Determine the (X, Y) coordinate at the center of the cell enclosing the given text.  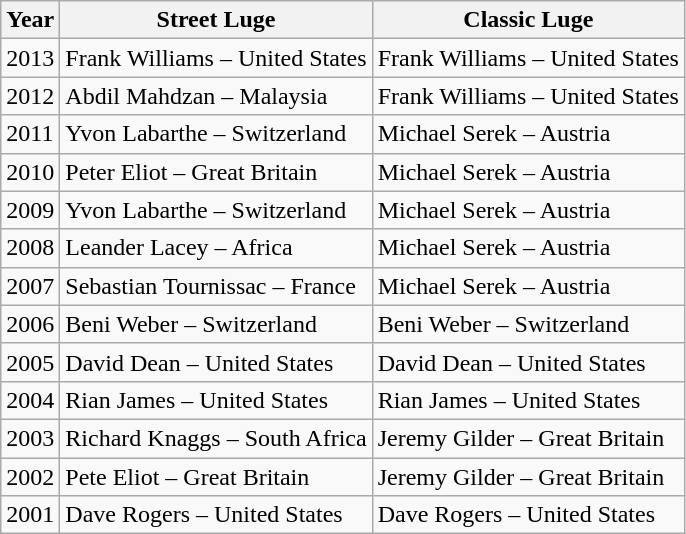
Abdil Mahdzan – Malaysia (216, 96)
Classic Luge (528, 20)
2010 (30, 172)
2003 (30, 438)
2012 (30, 96)
2001 (30, 515)
2007 (30, 286)
2013 (30, 58)
2006 (30, 324)
Leander Lacey – Africa (216, 248)
Richard Knaggs – South Africa (216, 438)
Pete Eliot – Great Britain (216, 477)
Sebastian Tournissac – France (216, 286)
2008 (30, 248)
Year (30, 20)
Peter Eliot – Great Britain (216, 172)
Street Luge (216, 20)
2005 (30, 362)
2009 (30, 210)
2011 (30, 134)
2004 (30, 400)
2002 (30, 477)
